Scan for the cell matching the given text and deliver its (x, y) coordinate at center. 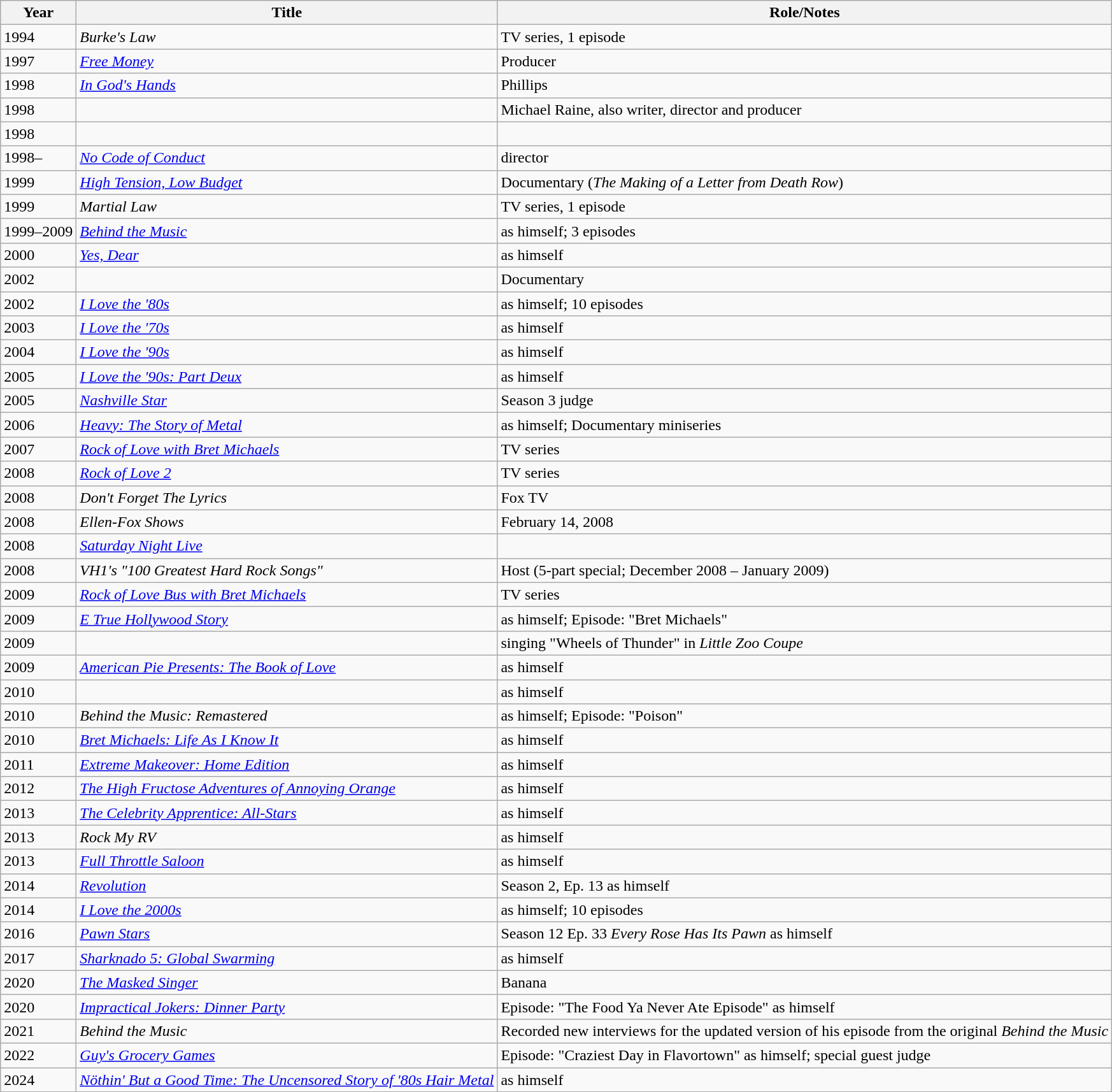
The High Fructose Adventures of Annoying Orange (287, 789)
as himself; Documentary miniseries (805, 425)
In God's Hands (287, 85)
Extreme Makeover: Home Edition (287, 765)
1994 (38, 37)
2017 (38, 958)
Rock of Love 2 (287, 473)
Rock of Love Bus with Bret Michaels (287, 594)
as himself; 3 episodes (805, 231)
singing "Wheels of Thunder" in Little Zoo Coupe (805, 643)
2016 (38, 934)
Pawn Stars (287, 934)
2003 (38, 328)
Yes, Dear (287, 255)
Banana (805, 982)
2011 (38, 765)
Impractical Jokers: Dinner Party (287, 1007)
Rock of Love with Bret Michaels (287, 449)
as himself; Episode: "Bret Michaels" (805, 619)
Documentary (The Making of a Letter from Death Row) (805, 182)
2021 (38, 1031)
Revolution (287, 886)
I Love the '90s: Part Deux (287, 377)
Bret Michaels: Life As I Know It (287, 740)
2000 (38, 255)
Recorded new interviews for the updated version of his episode from the original Behind the Music (805, 1031)
Season 3 judge (805, 401)
as himself; Episode: "Poison" (805, 716)
Guy's Grocery Games (287, 1055)
Martial Law (287, 206)
Free Money (287, 61)
2004 (38, 352)
Season 2, Ep. 13 as himself (805, 886)
1997 (38, 61)
VH1's "100 Greatest Hard Rock Songs" (287, 570)
Burke's Law (287, 37)
Rock My RV (287, 837)
Behind the Music: Remastered (287, 716)
Saturday Night Live (287, 546)
Season 12 Ep. 33 Every Rose Has Its Pawn as himself (805, 934)
Nöthin' But a Good Time: The Uncensored Story of '80s Hair Metal (287, 1080)
No Code of Conduct (287, 158)
Role/Notes (805, 13)
Sharknado 5: Global Swarming (287, 958)
February 14, 2008 (805, 522)
Episode: "The Food Ya Never Ate Episode" as himself (805, 1007)
Year (38, 13)
Documentary (805, 279)
E True Hollywood Story (287, 619)
2007 (38, 449)
I Love the '90s (287, 352)
2006 (38, 425)
1998– (38, 158)
The Celebrity Apprentice: All-Stars (287, 813)
Host (5-part special; December 2008 – January 2009) (805, 570)
Fox TV (805, 498)
American Pie Presents: The Book of Love (287, 667)
I Love the '70s (287, 328)
Phillips (805, 85)
Don't Forget The Lyrics (287, 498)
Heavy: The Story of Metal (287, 425)
I Love the '80s (287, 304)
2012 (38, 789)
I Love the 2000s (287, 910)
The Masked Singer (287, 982)
High Tension, Low Budget (287, 182)
2022 (38, 1055)
Episode: "Craziest Day in Flavortown" as himself; special guest judge (805, 1055)
Full Throttle Saloon (287, 861)
2024 (38, 1080)
Michael Raine, also writer, director and producer (805, 110)
Producer (805, 61)
director (805, 158)
Title (287, 13)
Nashville Star (287, 401)
1999–2009 (38, 231)
Ellen-Fox Shows (287, 522)
